Provide the [x, y] coordinate of the cell's center where the given text is located.  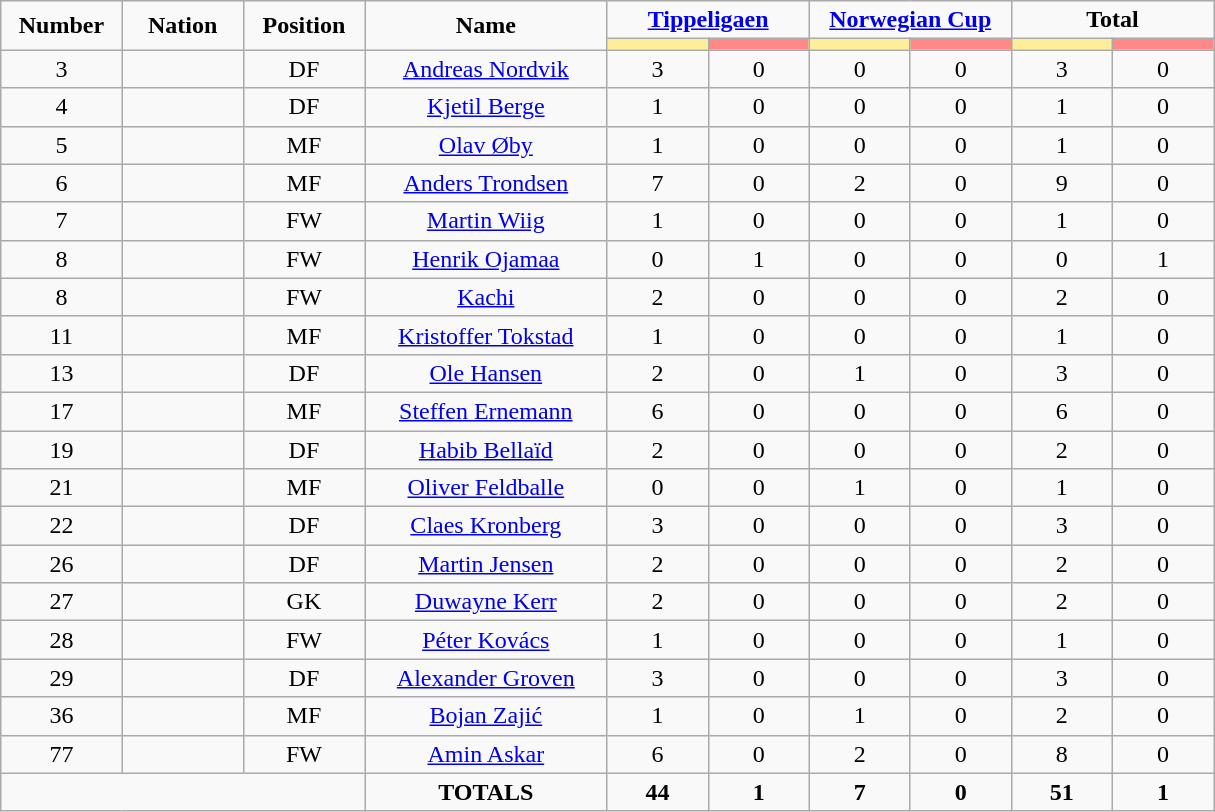
27 [62, 602]
Position [304, 26]
17 [62, 411]
26 [62, 564]
Péter Kovács [486, 640]
Steffen Ernemann [486, 411]
21 [62, 488]
22 [62, 526]
TOTALS [486, 792]
Total [1112, 20]
29 [62, 678]
9 [1062, 183]
Bojan Zajić [486, 716]
Alexander Groven [486, 678]
19 [62, 449]
36 [62, 716]
44 [658, 792]
Amin Askar [486, 754]
77 [62, 754]
Nation [182, 26]
Henrik Ojamaa [486, 259]
Ole Hansen [486, 373]
Norwegian Cup [910, 20]
13 [62, 373]
Oliver Feldballe [486, 488]
Name [486, 26]
Martin Jensen [486, 564]
Andreas Nordvik [486, 69]
28 [62, 640]
Martin Wiig [486, 221]
Habib Bellaïd [486, 449]
Kachi [486, 297]
Kristoffer Tokstad [486, 335]
Duwayne Kerr [486, 602]
11 [62, 335]
Kjetil Berge [486, 107]
Claes Kronberg [486, 526]
Number [62, 26]
5 [62, 145]
51 [1062, 792]
Tippeligaen [708, 20]
4 [62, 107]
Olav Øby [486, 145]
GK [304, 602]
Anders Trondsen [486, 183]
